Identify which cell holds the provided text, then report its (x, y) central coordinate. 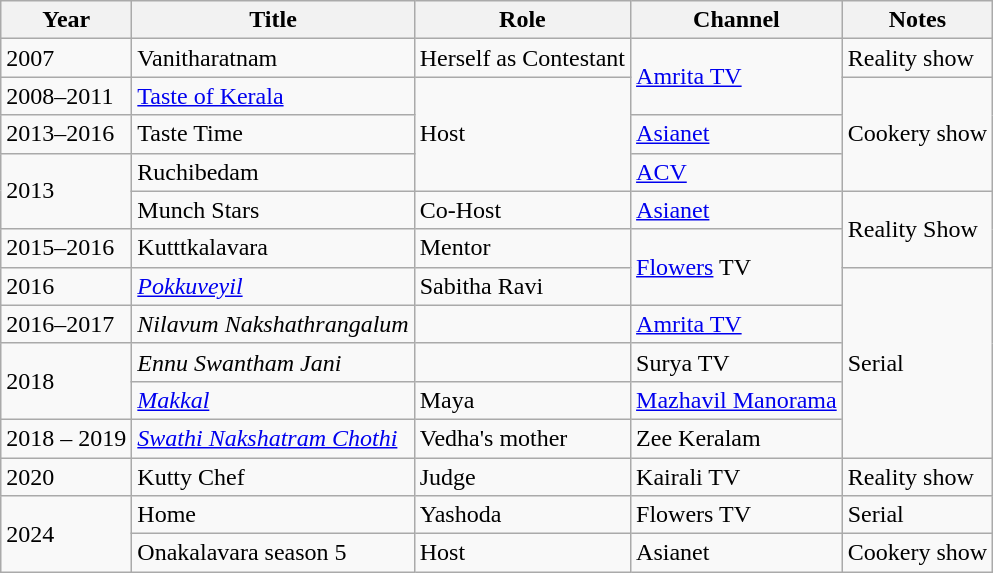
Taste of Kerala (273, 96)
Kutttkalavara (273, 248)
Surya TV (737, 362)
Munch Stars (273, 210)
2015–2016 (66, 248)
Vanitharatnam (273, 58)
Ennu Swantham Jani (273, 362)
Mentor (522, 248)
2013–2016 (66, 134)
Herself as Contestant (522, 58)
Makkal (273, 400)
Home (273, 515)
Onakalavara season 5 (273, 553)
Pokkuveyil (273, 286)
Co-Host (522, 210)
2018 – 2019 (66, 438)
Reality Show (917, 229)
Channel (737, 20)
Role (522, 20)
Maya (522, 400)
Zee Keralam (737, 438)
2008–2011 (66, 96)
Judge (522, 477)
Kairali TV (737, 477)
2007 (66, 58)
Notes (917, 20)
Mazhavil Manorama (737, 400)
2013 (66, 191)
Ruchibedam (273, 172)
Swathi Nakshatram Chothi (273, 438)
ACV (737, 172)
Nilavum Nakshathrangalum (273, 324)
Kutty Chef (273, 477)
2024 (66, 534)
Yashoda (522, 515)
2016–2017 (66, 324)
Title (273, 20)
Year (66, 20)
Vedha's mother (522, 438)
2020 (66, 477)
2016 (66, 286)
Taste Time (273, 134)
2018 (66, 381)
Sabitha Ravi (522, 286)
